For the text-containing cell, return its midpoint in (x, y) coordinate format. 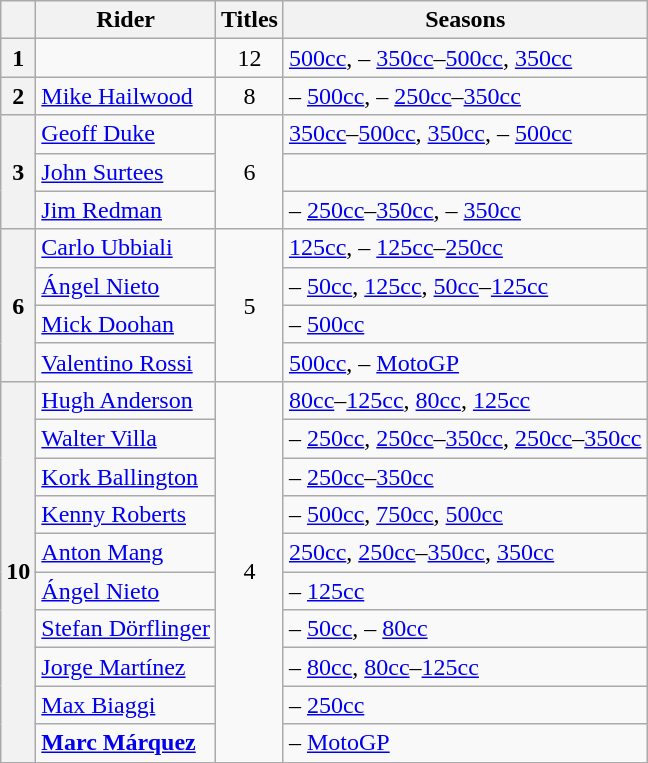
– 500cc (465, 324)
12 (249, 58)
– 250cc (465, 705)
500cc, – MotoGP (465, 362)
Anton Mang (126, 553)
– 125cc (465, 591)
Marc Márquez (126, 743)
– MotoGP (465, 743)
Mike Hailwood (126, 96)
Rider (126, 20)
– 50cc, – 80cc (465, 629)
Mick Doohan (126, 324)
Max Biaggi (126, 705)
Titles (249, 20)
Geoff Duke (126, 134)
2 (18, 96)
Jim Redman (126, 210)
Stefan Dörflinger (126, 629)
80cc–125cc, 80cc, 125cc (465, 400)
8 (249, 96)
Hugh Anderson (126, 400)
Walter Villa (126, 438)
Jorge Martínez (126, 667)
250cc, 250cc–350cc, 350cc (465, 553)
– 50cc, 125cc, 50cc–125cc (465, 286)
– 250cc–350cc, – 350cc (465, 210)
3 (18, 172)
Kenny Roberts (126, 515)
10 (18, 572)
5 (249, 305)
Carlo Ubbiali (126, 248)
500cc, – 350cc–500cc, 350cc (465, 58)
– 500cc, 750cc, 500cc (465, 515)
4 (249, 572)
– 250cc–350cc (465, 477)
– 250cc, 250cc–350cc, 250cc–350cc (465, 438)
John Surtees (126, 172)
Seasons (465, 20)
Valentino Rossi (126, 362)
Kork Ballington (126, 477)
125cc, – 125cc–250cc (465, 248)
– 80cc, 80cc–125cc (465, 667)
350cc–500cc, 350cc, – 500cc (465, 134)
1 (18, 58)
– 500cc, – 250cc–350cc (465, 96)
